Return (X, Y) of the center of cell containing provided text 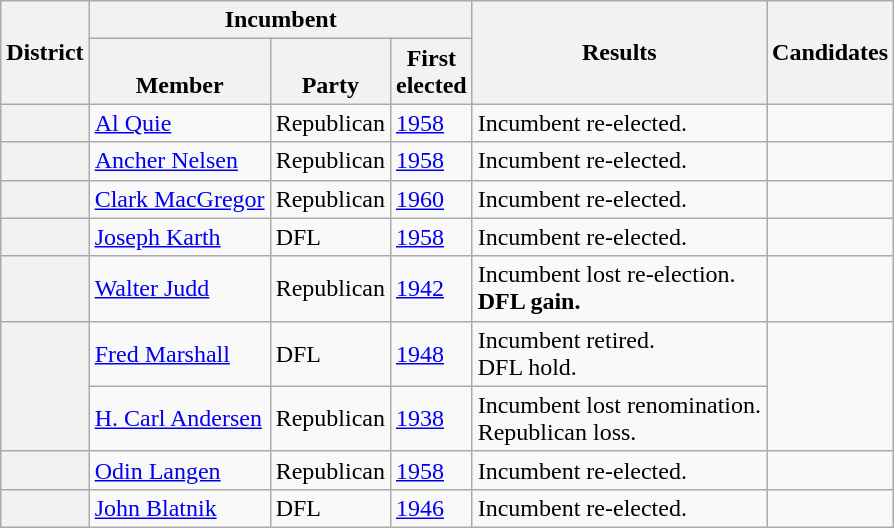
H. Carl Andersen (180, 418)
1938 (431, 418)
Odin Langen (180, 470)
Member (180, 72)
1946 (431, 508)
Fred Marshall (180, 354)
Clark MacGregor (180, 199)
Walter Judd (180, 288)
Firstelected (431, 72)
1942 (431, 288)
Al Quie (180, 123)
Incumbent lost re-election.DFL gain. (619, 288)
District (45, 52)
Incumbent lost renomination.Republican loss. (619, 418)
Incumbent (280, 20)
Incumbent retired.DFL hold. (619, 354)
Results (619, 52)
Joseph Karth (180, 237)
Candidates (830, 52)
John Blatnik (180, 508)
1960 (431, 199)
Ancher Nelsen (180, 161)
Party (330, 72)
1948 (431, 354)
